Find where the given text appears and provide that cell's center as (x, y) coordinate. 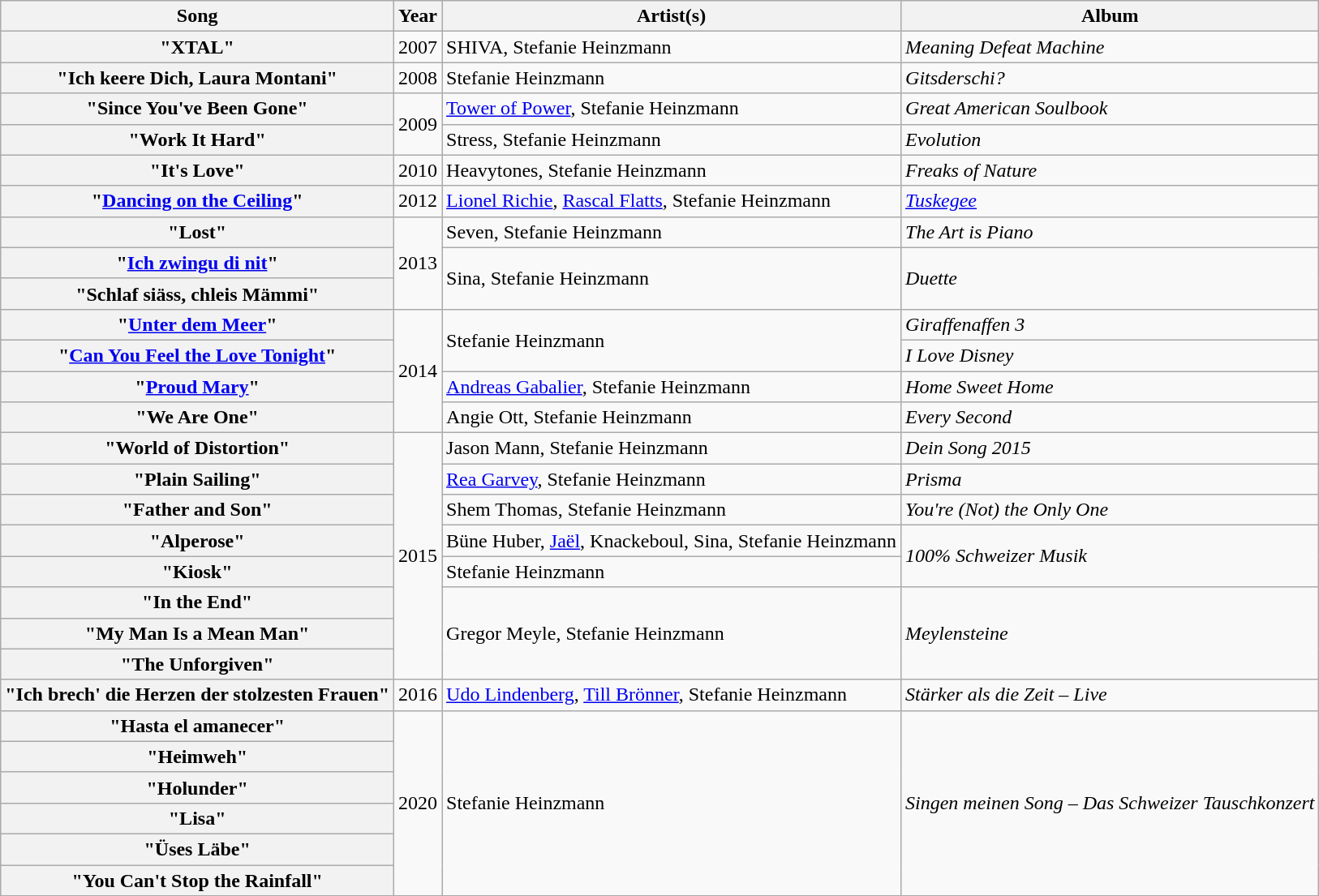
SHIVA, Stefanie Heinzmann (672, 47)
"It's Love" (198, 170)
"Kiosk" (198, 572)
"My Man Is a Mean Man" (198, 633)
Singen meinen Song – Das Schweizer Tauschkonzert (1110, 803)
"Proud Mary" (198, 387)
Udo Lindenberg, Till Brönner, Stefanie Heinzmann (672, 695)
Every Second (1110, 418)
"Üses Läbe" (198, 849)
Dein Song 2015 (1110, 448)
"Alperose" (198, 541)
Lionel Richie, Rascal Flatts, Stefanie Heinzmann (672, 201)
"Dancing on the Ceiling" (198, 201)
Heavytones, Stefanie Heinzmann (672, 170)
"You Can't Stop the Rainfall" (198, 880)
Tuskegee (1110, 201)
"Plain Sailing" (198, 479)
2020 (419, 803)
"Father and Son" (198, 510)
"Ich keere Dich, Laura Montani" (198, 78)
2009 (419, 124)
I Love Disney (1110, 355)
Rea Garvey, Stefanie Heinzmann (672, 479)
Year (419, 16)
2013 (419, 263)
Album (1110, 16)
The Art is Piano (1110, 232)
100% Schweizer Musik (1110, 556)
Artist(s) (672, 16)
Evolution (1110, 139)
"Work It Hard" (198, 139)
Stärker als die Zeit – Live (1110, 695)
"Lost" (198, 232)
2010 (419, 170)
"Ich brech' die Herzen der stolzesten Frauen" (198, 695)
Prisma (1110, 479)
2007 (419, 47)
Jason Mann, Stefanie Heinzmann (672, 448)
Shem Thomas, Stefanie Heinzmann (672, 510)
"Heimweh" (198, 757)
"Since You've Been Gone" (198, 109)
Duette (1110, 278)
"Hasta el amanecer" (198, 726)
Büne Huber, Jaël, Knackeboul, Sina, Stefanie Heinzmann (672, 541)
2008 (419, 78)
2016 (419, 695)
2015 (419, 556)
"Holunder" (198, 787)
Song (198, 16)
Freaks of Nature (1110, 170)
Angie Ott, Stefanie Heinzmann (672, 418)
Sina, Stefanie Heinzmann (672, 278)
Tower of Power, Stefanie Heinzmann (672, 109)
Meylensteine (1110, 633)
"Schlaf siäss, chleis Mämmi" (198, 294)
2012 (419, 201)
Seven, Stefanie Heinzmann (672, 232)
2014 (419, 371)
Giraffenaffen 3 (1110, 324)
Andreas Gabalier, Stefanie Heinzmann (672, 387)
You're (Not) the Only One (1110, 510)
"We Are One" (198, 418)
"Ich zwingu di nit" (198, 263)
"The Unforgiven" (198, 664)
Gregor Meyle, Stefanie Heinzmann (672, 633)
"XTAL" (198, 47)
"Can You Feel the Love Tonight" (198, 355)
"World of Distortion" (198, 448)
Home Sweet Home (1110, 387)
"Lisa" (198, 818)
Meaning Defeat Machine (1110, 47)
"Unter dem Meer" (198, 324)
Great American Soulbook (1110, 109)
Gitsderschi? (1110, 78)
Stress, Stefanie Heinzmann (672, 139)
"In the End" (198, 602)
